Find where the given text appears and provide that cell's center as (x, y) coordinate. 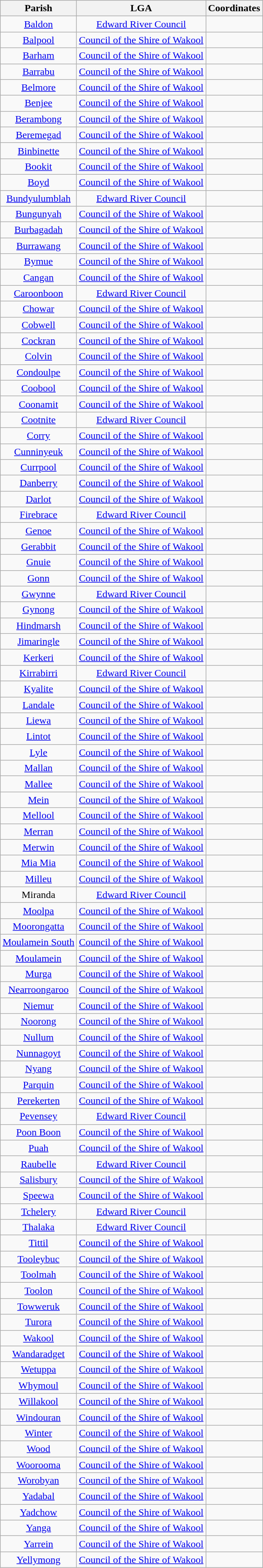
Chowar (39, 309)
Lintot (39, 737)
Tchelery (39, 1212)
Niemur (39, 1006)
Cangan (39, 277)
Currpool (39, 467)
Darlot (39, 499)
Cunninyeuk (39, 451)
Yadchow (39, 1512)
Mellool (39, 816)
Gwynne (39, 594)
Woorooma (39, 1464)
Bymue (39, 262)
Cobwell (39, 325)
Kyalite (39, 689)
Mia Mia (39, 863)
Bookit (39, 166)
Hindmarsh (39, 626)
Coonamit (39, 404)
Danberry (39, 483)
Condoulpe (39, 372)
Willakool (39, 1401)
Thalaka (39, 1227)
Barham (39, 56)
Gerabbit (39, 547)
Gnuie (39, 562)
Jimaringle (39, 641)
Kirrabirri (39, 673)
Salisbury (39, 1180)
Wandaradget (39, 1354)
Worobyan (39, 1481)
Bundyulumblah (39, 198)
Whymoul (39, 1385)
Toolon (39, 1291)
Yanga (39, 1528)
Corry (39, 435)
Tittil (39, 1243)
Speewa (39, 1195)
Coobool (39, 388)
Nearroongaroo (39, 990)
Nyang (39, 1069)
Cockran (39, 341)
Barrabu (39, 72)
Parquin (39, 1085)
Firebrace (39, 515)
Windouran (39, 1417)
Moulamein (39, 958)
Nullum (39, 1037)
Murga (39, 974)
Turora (39, 1322)
Pevensey (39, 1116)
Gynong (39, 610)
Balpool (39, 40)
Perekerten (39, 1101)
Cootnite (39, 420)
Baldon (39, 24)
Mallan (39, 768)
LGA (141, 8)
Landale (39, 705)
Colvin (39, 356)
Tooleybuc (39, 1259)
Yadabal (39, 1496)
Yellymong (39, 1560)
Puah (39, 1148)
Burbagadah (39, 230)
Boyd (39, 182)
Liewa (39, 721)
Miranda (39, 895)
Burrawang (39, 246)
Merwin (39, 847)
Moulamein South (39, 942)
Poon Boon (39, 1132)
Binbinette (39, 151)
Nunnagoyt (39, 1053)
Wakool (39, 1338)
Wetuppa (39, 1370)
Lyle (39, 752)
Benjee (39, 103)
Moolpa (39, 910)
Mein (39, 800)
Gonn (39, 578)
Wood (39, 1449)
Mallee (39, 784)
Coordinates (234, 8)
Raubelle (39, 1164)
Genoe (39, 531)
Bungunyah (39, 214)
Winter (39, 1433)
Berambong (39, 119)
Moorongatta (39, 926)
Caroonboon (39, 293)
Beremegad (39, 135)
Noorong (39, 1021)
Milleu (39, 879)
Toolmah (39, 1275)
Yarrein (39, 1544)
Parish (39, 8)
Towweruk (39, 1306)
Belmore (39, 87)
Merran (39, 831)
Kerkeri (39, 657)
